Scan for the cell matching the given text and deliver its (X, Y) coordinate at center. 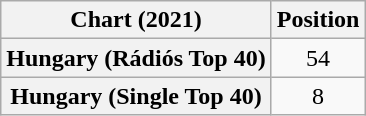
54 (318, 58)
Hungary (Single Top 40) (136, 96)
Hungary (Rádiós Top 40) (136, 58)
Position (318, 20)
8 (318, 96)
Chart (2021) (136, 20)
